Extract the [X, Y] coordinate from the center of the cell holding the provided text.  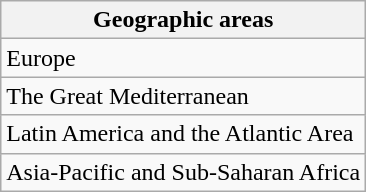
Europe [184, 58]
Geographic areas [184, 20]
The Great Mediterranean [184, 96]
Latin America and the Atlantic Area [184, 134]
Asia-Pacific and Sub-Saharan Africa [184, 172]
